Extract the (X, Y) coordinate from the center of the cell holding the provided text.  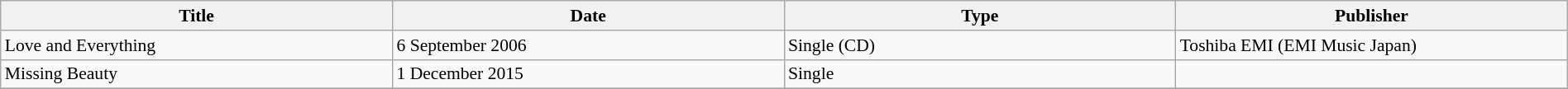
Toshiba EMI (EMI Music Japan) (1372, 45)
Title (197, 16)
Love and Everything (197, 45)
1 December 2015 (588, 74)
Single (980, 74)
Publisher (1372, 16)
Missing Beauty (197, 74)
6 September 2006 (588, 45)
Date (588, 16)
Single (CD) (980, 45)
Type (980, 16)
